Extract the (X, Y) coordinate from the center of the cell holding the provided text.  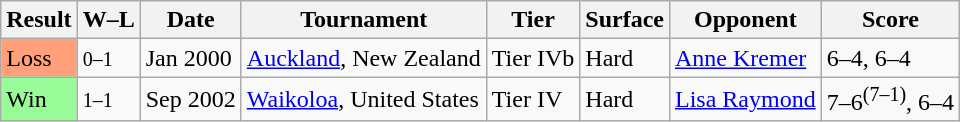
Loss (39, 58)
Waikoloa, United States (364, 100)
W–L (108, 20)
Score (890, 20)
Auckland, New Zealand (364, 58)
1–1 (108, 100)
Surface (625, 20)
Jan 2000 (190, 58)
Tier IVb (533, 58)
Lisa Raymond (745, 100)
Sep 2002 (190, 100)
Tier IV (533, 100)
Opponent (745, 20)
Tier (533, 20)
0–1 (108, 58)
Date (190, 20)
7–6(7–1), 6–4 (890, 100)
Win (39, 100)
Anne Kremer (745, 58)
Tournament (364, 20)
Result (39, 20)
6–4, 6–4 (890, 58)
